Identify which cell holds the provided text, then report its [x, y] central coordinate. 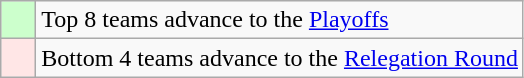
Top 8 teams advance to the Playoffs [280, 20]
Bottom 4 teams advance to the Relegation Round [280, 58]
